From the cell containing the given text, extract its center point as [x, y] coordinate. 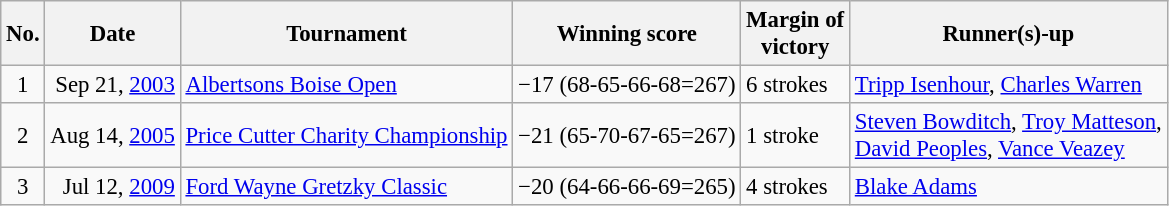
6 strokes [796, 85]
Albertsons Boise Open [346, 85]
3 [23, 187]
Ford Wayne Gretzky Classic [346, 187]
1 [23, 85]
No. [23, 34]
1 stroke [796, 136]
Jul 12, 2009 [112, 187]
Tournament [346, 34]
−17 (68-65-66-68=267) [627, 85]
−21 (65-70-67-65=267) [627, 136]
Date [112, 34]
Runner(s)-up [1008, 34]
Margin ofvictory [796, 34]
Price Cutter Charity Championship [346, 136]
Sep 21, 2003 [112, 85]
Aug 14, 2005 [112, 136]
Blake Adams [1008, 187]
4 strokes [796, 187]
Steven Bowditch, Troy Matteson, David Peoples, Vance Veazey [1008, 136]
Winning score [627, 34]
Tripp Isenhour, Charles Warren [1008, 85]
−20 (64-66-66-69=265) [627, 187]
2 [23, 136]
